Locate the cell with the specified text and output its [X, Y] center coordinate. 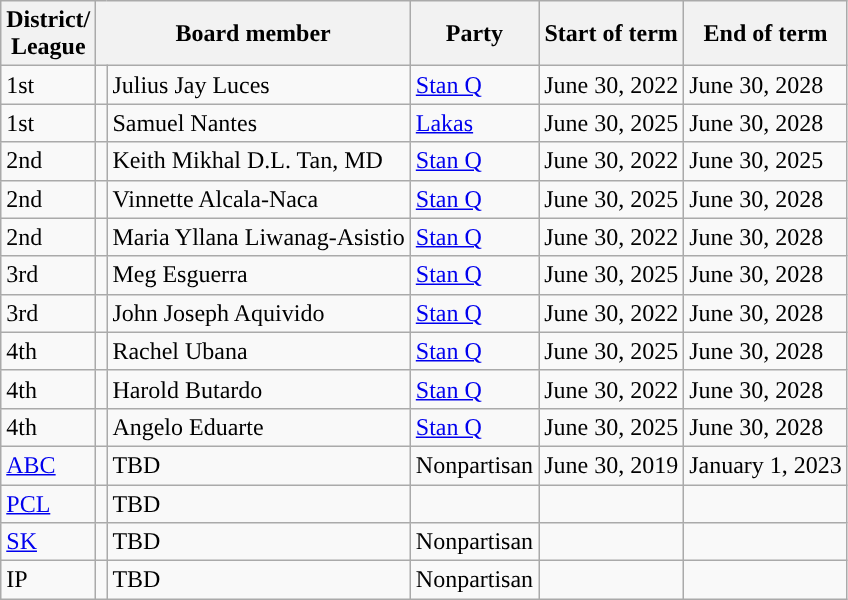
Meg Esguerra [258, 275]
PCL [48, 503]
ABC [48, 465]
Samuel Nantes [258, 123]
Maria Yllana Liwanag-Asistio [258, 237]
Rachel Ubana [258, 351]
Keith Mikhal D.L. Tan, MD [258, 161]
Julius Jay Luces [258, 85]
John Joseph Aquivido [258, 313]
District/League [48, 34]
Harold Butardo [258, 389]
Start of term [612, 34]
Angelo Eduarte [258, 427]
IP [48, 580]
June 30, 2019 [612, 465]
Vinnette Alcala-Naca [258, 199]
January 1, 2023 [766, 465]
SK [48, 542]
Party [474, 34]
End of term [766, 34]
Board member [253, 34]
Lakas [474, 123]
